Pinpoint the cell where the given text exists, returning its [X, Y] midpoint coordinate. 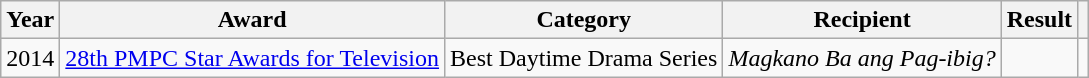
Award [252, 20]
Result [1039, 20]
28th PMPC Star Awards for Television [252, 58]
Year [30, 20]
Category [584, 20]
Magkano Ba ang Pag-ibig? [862, 58]
2014 [30, 58]
Best Daytime Drama Series [584, 58]
Recipient [862, 20]
